Return (X, Y) of the center of cell containing provided text 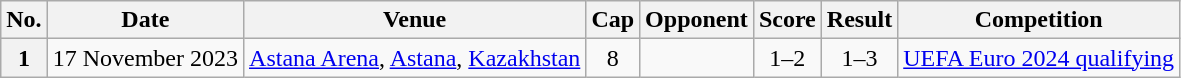
No. (24, 20)
1–2 (787, 58)
Astana Arena, Astana, Kazakhstan (415, 58)
Result (859, 20)
Opponent (697, 20)
8 (613, 58)
Date (145, 20)
Cap (613, 20)
Venue (415, 20)
Competition (1039, 20)
1 (24, 58)
Score (787, 20)
1–3 (859, 58)
17 November 2023 (145, 58)
UEFA Euro 2024 qualifying (1039, 58)
